Find where the given text appears and provide that cell's center as (X, Y) coordinate. 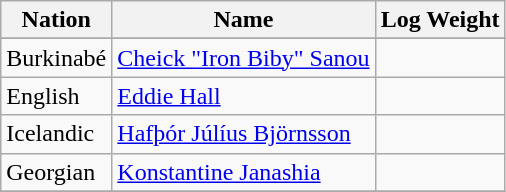
Nation (56, 20)
Name (244, 20)
Eddie Hall (244, 96)
English (56, 96)
Log Weight (440, 20)
Georgian (56, 172)
Cheick "Iron Biby" Sanou (244, 58)
Burkinabé (56, 58)
Icelandic (56, 134)
Hafþór Júlíus Björnsson (244, 134)
Konstantine Janashia (244, 172)
